Detect which cell encompasses the target text, then output its [x, y] center coordinate. 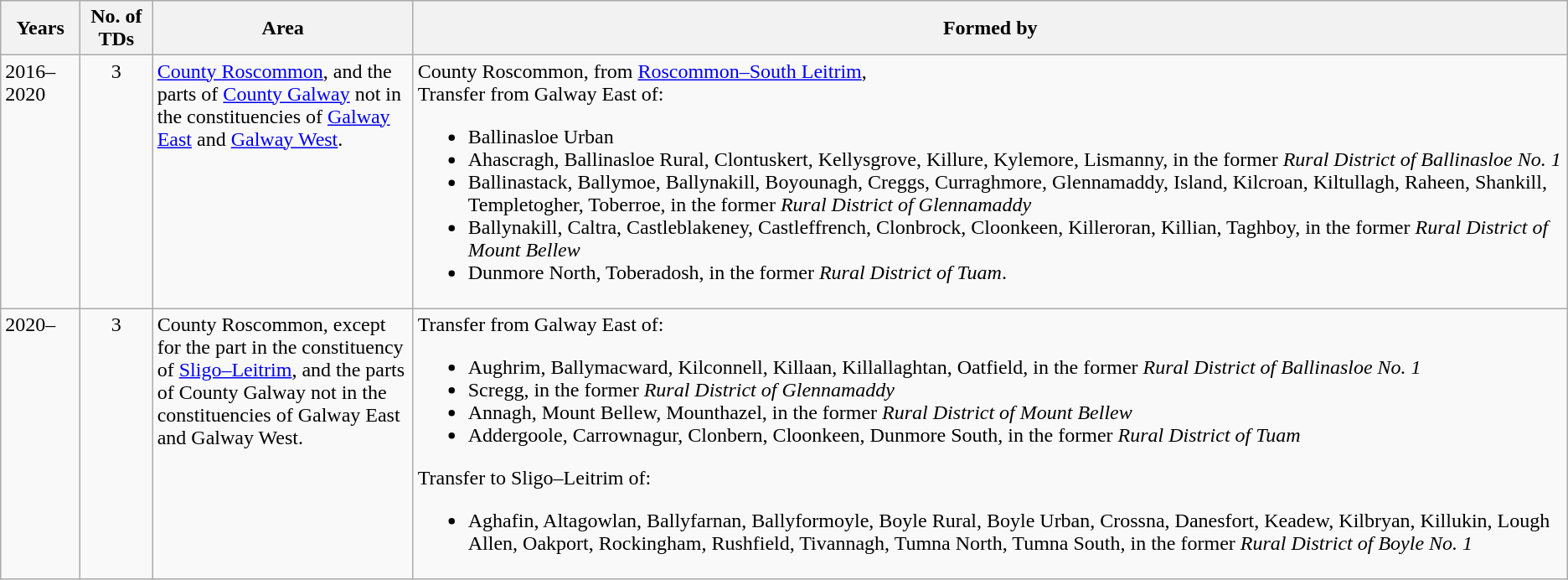
Area [283, 28]
Years [40, 28]
2016–2020 [40, 182]
No. of TDs [116, 28]
Formed by [990, 28]
County Roscommon, and the parts of County Galway not in the constituencies of Galway East and Galway West. [283, 182]
2020– [40, 444]
